Capture the cell that displays the provided text and extract its [X, Y] central coordinate. 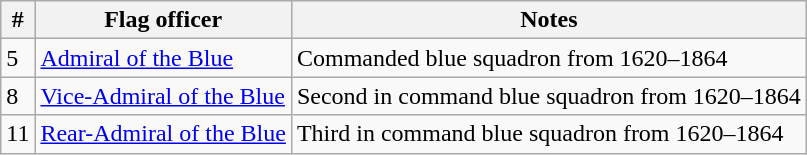
Second in command blue squadron from 1620–1864 [548, 96]
5 [18, 58]
Admiral of the Blue [163, 58]
Vice-Admiral of the Blue [163, 96]
# [18, 20]
Rear-Admiral of the Blue [163, 134]
8 [18, 96]
Third in command blue squadron from 1620–1864 [548, 134]
11 [18, 134]
Flag officer [163, 20]
Notes [548, 20]
Commanded blue squadron from 1620–1864 [548, 58]
